Identify which cell holds the provided text, then report its (x, y) central coordinate. 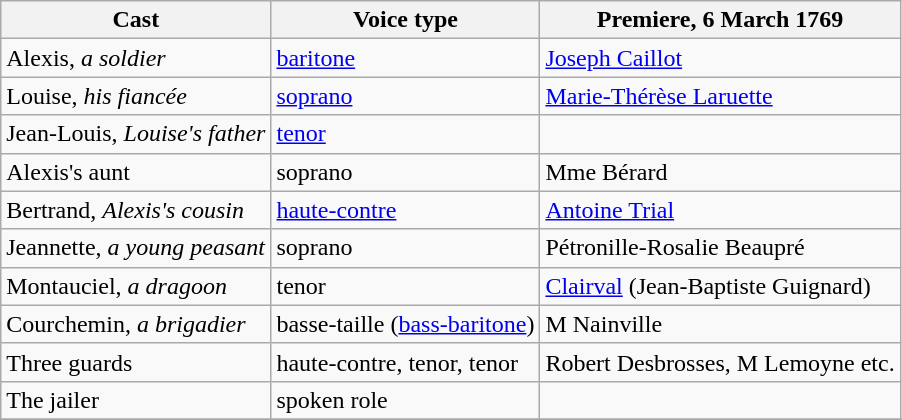
Jean-Louis, Louise's father (136, 134)
Voice type (406, 20)
haute-contre, tenor, tenor (406, 362)
Marie-Thérèse Laruette (720, 96)
spoken role (406, 400)
Premiere, 6 March 1769 (720, 20)
basse-taille (bass-baritone) (406, 324)
Robert Desbrosses, M Lemoyne etc. (720, 362)
Alexis, a soldier (136, 58)
Antoine Trial (720, 210)
Alexis's aunt (136, 172)
Mme Bérard (720, 172)
Cast (136, 20)
Louise, his fiancée (136, 96)
Three guards (136, 362)
haute-contre (406, 210)
Pétronille-Rosalie Beaupré (720, 248)
Clairval (Jean-Baptiste Guignard) (720, 286)
The jailer (136, 400)
Joseph Caillot (720, 58)
baritone (406, 58)
Courchemin, a brigadier (136, 324)
Montauciel, a dragoon (136, 286)
Jeannette, a young peasant (136, 248)
Bertrand, Alexis's cousin (136, 210)
M Nainville (720, 324)
